Extract the (x, y) coordinate from the center of the cell holding the provided text.  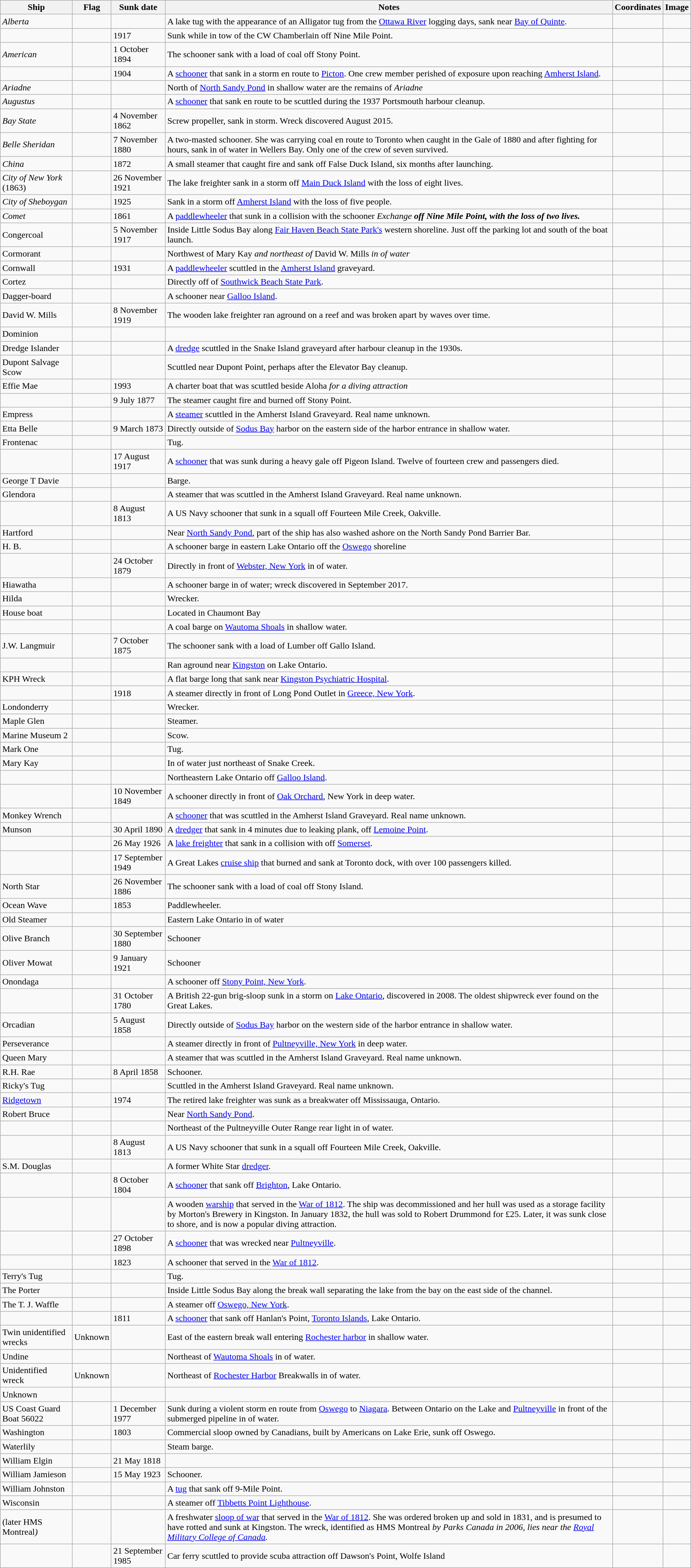
Sunk while in tow of the CW Chamberlain off Nine Mile Point. (389, 35)
1853 (138, 905)
1931 (138, 268)
Scow. (389, 735)
Alberta (36, 21)
17 August 1917 (138, 461)
Image (677, 7)
Commercial sloop owned by Canadians, built by Americans on Lake Erie, sunk off Oswego. (389, 1433)
A steamer off Oswego, New York. (389, 1304)
Bay State (36, 120)
Waterlily (36, 1447)
4 November 1862 (138, 120)
A tug that sank off 9-Mile Point. (389, 1489)
Dupont Salvage Scow (36, 367)
R.H. Rae (36, 1072)
Cormorant (36, 254)
Ariadne (36, 87)
George T Davie (36, 480)
The schooner sank with a load of coal off Stony Point. (389, 55)
Coordinates (638, 7)
American (36, 55)
A coal barge on Wautoma Shoals in shallow water. (389, 627)
A schooner barge in eastern Lake Ontario off the Oswego shoreline (389, 547)
24 October 1879 (138, 565)
In of water just northeast of Snake Creek. (389, 763)
A schooner that was sunk during a heavy gale off Pigeon Island. Twelve of fourteen crew and passengers died. (389, 461)
A dredger that sank in 4 minutes due to leaking plank, off Lemoine Point. (389, 829)
Maple Glen (36, 721)
Directly outside of Sodus Bay harbor on the eastern side of the harbor entrance in shallow water. (389, 428)
David W. Mills (36, 315)
21 May 1818 (138, 1461)
Monkey Wrench (36, 815)
KPH Wreck (36, 679)
The schooner sank with a load of coal off Stony Island. (389, 887)
US Coast Guard Boat 56022 (36, 1414)
House boat (36, 613)
Etta Belle (36, 428)
A schooner off Stony Point, New York. (389, 981)
Notes (389, 7)
Sank in a storm off Amherst Island with the loss of five people. (389, 202)
1803 (138, 1433)
The T. J. Waffle (36, 1304)
Paddlewheeler. (389, 905)
17 September 1949 (138, 862)
A schooner near Galloo Island. (389, 296)
27 October 1898 (138, 1243)
Onondaga (36, 981)
Perseverance (36, 1044)
Effie Mae (36, 386)
7 November 1880 (138, 145)
The schooner sank with a load of Lumber off Gallo Island. (389, 646)
15 May 1923 (138, 1475)
Glendora (36, 495)
9 January 1921 (138, 963)
A lake freighter that sank in a collision with off Somerset. (389, 843)
Steam barge. (389, 1447)
Dominion (36, 334)
1925 (138, 202)
Directly in front of Webster, New York in of water. (389, 565)
A former White Star dredger. (389, 1166)
A schooner directly in front of Oak Orchard, New York in deep water. (389, 797)
Unidentified wreck (36, 1375)
North Star (36, 887)
1872 (138, 164)
Eastern Lake Ontario in of water (389, 919)
Empress (36, 414)
A schooner that sank en route to be scuttled during the 1937 Portsmouth harbour cleanup. (389, 102)
A small steamer that caught fire and sank off False Duck Island, six months after launching. (389, 164)
Dredge Islander (36, 348)
Augustus (36, 102)
1 December 1977 (138, 1414)
Washington (36, 1433)
A steamer scuttled in the Amherst Island Graveyard. Real name unknown. (389, 414)
A dredge scuttled in the Snake Island graveyard after harbour cleanup in the 1930s. (389, 348)
Northeast of Rochester Harbor Breakwalls in of water. (389, 1375)
A paddlewheeler that sunk in a collision with the schooner Exchange off Nine Mile Point, with the loss of two lives. (389, 216)
Northeast of the Pultneyville Outer Range rear light in of water. (389, 1128)
William Elgin (36, 1461)
A schooner that was wrecked near Pultneyville. (389, 1243)
9 July 1877 (138, 400)
Inside Little Sodus Bay along the break wall separating the lake from the bay on the east side of the channel. (389, 1290)
Steamer. (389, 721)
Oliver Mowat (36, 963)
A schooner barge in of water; wreck discovered in September 2017. (389, 585)
Robert Bruce (36, 1114)
Comet (36, 216)
Marine Museum 2 (36, 735)
Ocean Wave (36, 905)
Old Steamer (36, 919)
City of Sheboygan (36, 202)
Twin unidentified wrecks (36, 1338)
Orcadian (36, 1025)
Northwest of Mary Kay and northeast of David W. Mills in of water (389, 254)
26 May 1926 (138, 843)
A schooner that sank in a storm en route to Picton. One crew member perished of exposure upon reaching Amherst Island. (389, 73)
A schooner that sank off Brighton, Lake Ontario. (389, 1185)
Belle Sheridan (36, 145)
Hartford (36, 533)
A lake tug with the appearance of an Alligator tug from the Ottawa River logging days, sank near Bay of Quinte. (389, 21)
Ridgetown (36, 1100)
North of North Sandy Pond in shallow water are the remains of Ariadne (389, 87)
30 April 1890 (138, 829)
8 October 1804 (138, 1185)
Olive Branch (36, 938)
Hilda (36, 599)
1861 (138, 216)
Cortez (36, 282)
A schooner that sank off Hanlan's Point, Toronto Islands, Lake Ontario. (389, 1318)
1918 (138, 693)
A schooner that was scuttled in the Amherst Island Graveyard. Real name unknown. (389, 815)
China (36, 164)
Wisconsin (36, 1503)
A Great Lakes cruise ship that burned and sank at Toronto dock, with over 100 passengers killed. (389, 862)
A flat barge long that sank near Kingston Psychiatric Hospital. (389, 679)
Scuttled near Dupont Point, perhaps after the Elevator Bay cleanup. (389, 367)
A British 22-gun brig-sloop sunk in a storm on Lake Ontario, discovered in 2008. The oldest shipwreck ever found on the Great Lakes. (389, 1000)
9 March 1873 (138, 428)
26 November 1921 (138, 182)
Frontenac (36, 442)
The steamer caught fire and burned off Stony Point. (389, 400)
Munson (36, 829)
8 April 1858 (138, 1072)
21 September 1985 (138, 1555)
Ship (36, 7)
Sunk date (138, 7)
A steamer directly in front of Pultneyville, New York in deep water. (389, 1044)
5 November 1917 (138, 235)
(later HMS Montreal) (36, 1527)
Northeast of Wautoma Shoals in of water. (389, 1356)
The Porter (36, 1290)
1823 (138, 1262)
30 September 1880 (138, 938)
Screw propeller, sank in storm. Wreck discovered August 2015. (389, 120)
8 November 1919 (138, 315)
City of New York (1863) (36, 182)
Mary Kay (36, 763)
Ricky's Tug (36, 1086)
J.W. Langmuir (36, 646)
The retired lake freighter was sunk as a breakwater off Mississauga, Ontario. (389, 1100)
Flag (92, 7)
Londonderry (36, 707)
East of the eastern break wall entering Rochester harbor in shallow water. (389, 1338)
A steamer directly in front of Long Pond Outlet in Greece, New York. (389, 693)
The lake freighter sank in a storm off Main Duck Island with the loss of eight lives. (389, 182)
A steamer off Tibbetts Point Lighthouse. (389, 1503)
S.M. Douglas (36, 1166)
Cornwall (36, 268)
Ran aground near Kingston on Lake Ontario. (389, 665)
1974 (138, 1100)
Near North Sandy Pond, part of the ship has also washed ashore on the North Sandy Pond Barrier Bar. (389, 533)
1904 (138, 73)
1993 (138, 386)
Inside Little Sodus Bay along Fair Haven Beach State Park's western shoreline. Just off the parking lot and south of the boat launch. (389, 235)
5 August 1858 (138, 1025)
Terry's Tug (36, 1276)
Hiawatha (36, 585)
William Johnston (36, 1489)
26 November 1886 (138, 887)
7 October 1875 (138, 646)
Barge. (389, 480)
Scuttled in the Amherst Island Graveyard. Real name unknown. (389, 1086)
A charter boat that was scuttled beside Aloha for a diving attraction (389, 386)
31 October 1780 (138, 1000)
Congercoal (36, 235)
Dagger-board (36, 296)
William Jamieson (36, 1475)
Located in Chaumont Bay (389, 613)
H. B. (36, 547)
Car ferry scuttled to provide scuba attraction off Dawson's Point, Wolfe Island (389, 1555)
A schooner that served in the War of 1812. (389, 1262)
10 November 1849 (138, 797)
1811 (138, 1318)
Undine (36, 1356)
Near North Sandy Pond. (389, 1114)
Directly off of Southwick Beach State Park. (389, 282)
Mark One (36, 749)
Queen Mary (36, 1058)
1 October 1894 (138, 55)
Directly outside of Sodus Bay harbor on the western side of the harbor entrance in shallow water. (389, 1025)
A paddlewheeler scuttled in the Amherst Island graveyard. (389, 268)
1917 (138, 35)
The wooden lake freighter ran aground on a reef and was broken apart by waves over time. (389, 315)
Northeastern Lake Ontario off Galloo Island. (389, 777)
